Determine the [X, Y] coordinate at the center of the cell enclosing the given text.  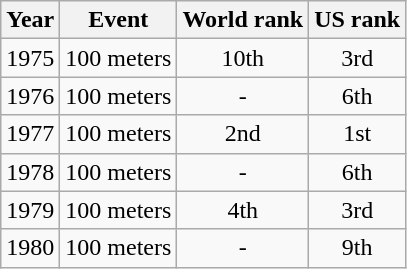
Event [118, 20]
4th [243, 210]
1977 [30, 134]
1975 [30, 58]
1976 [30, 96]
1978 [30, 172]
10th [243, 58]
1st [358, 134]
US rank [358, 20]
2nd [243, 134]
1979 [30, 210]
9th [358, 248]
1980 [30, 248]
World rank [243, 20]
Year [30, 20]
